Pinpoint the cell where the given text exists, returning its (x, y) midpoint coordinate. 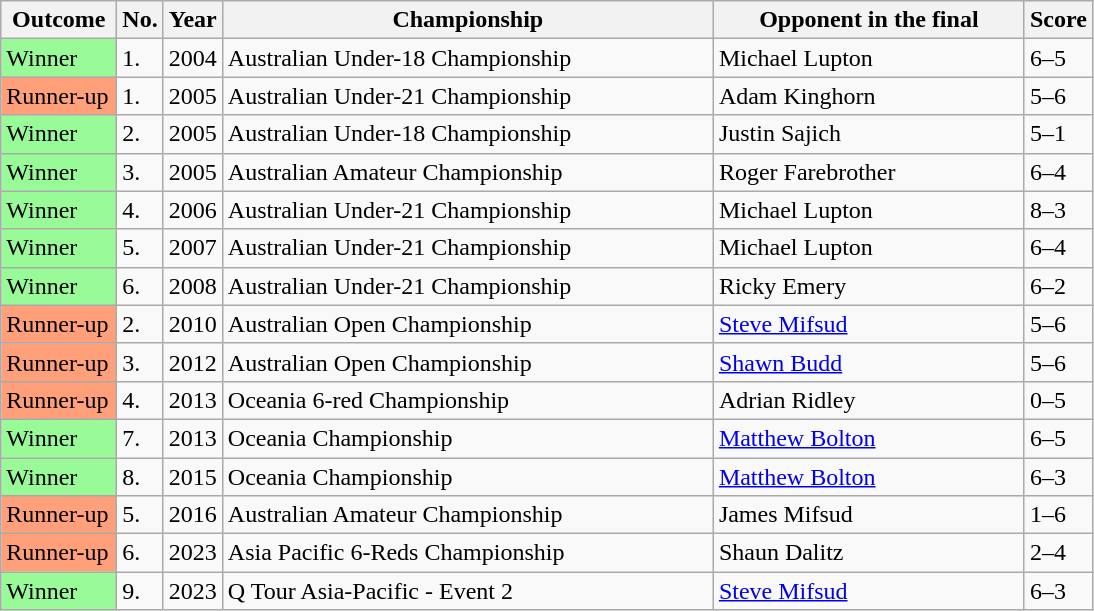
Championship (468, 20)
2010 (192, 324)
6–2 (1058, 286)
2012 (192, 362)
8. (140, 477)
7. (140, 438)
No. (140, 20)
Outcome (59, 20)
2016 (192, 515)
2007 (192, 248)
2008 (192, 286)
Shawn Budd (868, 362)
Shaun Dalitz (868, 553)
Asia Pacific 6-Reds Championship (468, 553)
Q Tour Asia-Pacific - Event 2 (468, 591)
8–3 (1058, 210)
9. (140, 591)
Oceania 6-red Championship (468, 400)
Opponent in the final (868, 20)
Score (1058, 20)
2015 (192, 477)
2004 (192, 58)
5–1 (1058, 134)
James Mifsud (868, 515)
0–5 (1058, 400)
Justin Sajich (868, 134)
1–6 (1058, 515)
Roger Farebrother (868, 172)
2–4 (1058, 553)
Ricky Emery (868, 286)
Year (192, 20)
Adam Kinghorn (868, 96)
Adrian Ridley (868, 400)
2006 (192, 210)
